Pinpoint the cell where the given text exists, returning its [X, Y] midpoint coordinate. 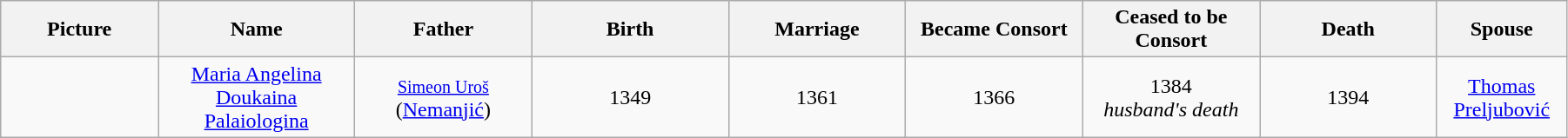
Simeon Uroš(Nemanjić) [444, 97]
Picture [80, 30]
Ceased to be Consort [1171, 30]
1366 [994, 97]
Marriage [816, 30]
1361 [816, 97]
1394 [1349, 97]
Name [257, 30]
Father [444, 30]
Birth [630, 30]
Became Consort [994, 30]
1384husband's death [1171, 97]
Spouse [1502, 30]
Maria Angelina Doukaina Palaiologina [257, 97]
Death [1349, 30]
1349 [630, 97]
Thomas Preljubović [1502, 97]
